Provide the (x, y) coordinate of the cell's center where the given text is located.  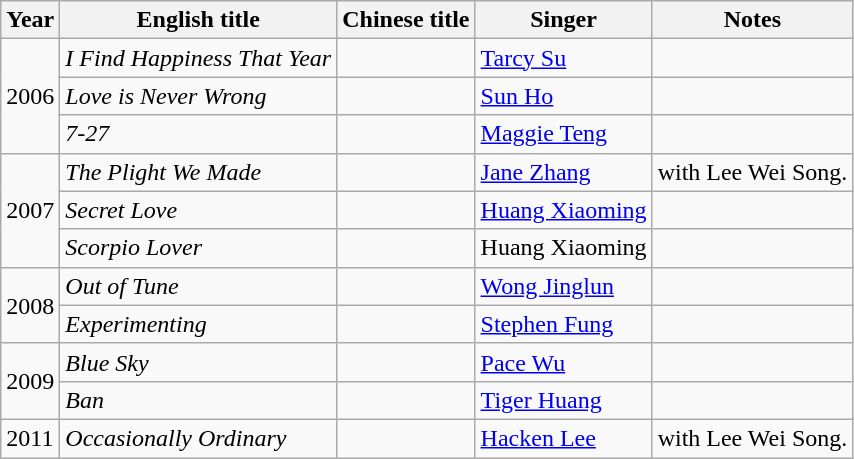
Tarcy Su (564, 58)
Out of Tune (198, 286)
Experimenting (198, 324)
Year (30, 20)
The Plight We Made (198, 172)
Wong Jinglun (564, 286)
2007 (30, 210)
2008 (30, 305)
I Find Happiness That Year (198, 58)
Secret Love (198, 210)
7-27 (198, 134)
Hacken Lee (564, 438)
Singer (564, 20)
Ban (198, 400)
Pace Wu (564, 362)
Blue Sky (198, 362)
2009 (30, 381)
Tiger Huang (564, 400)
Scorpio Lover (198, 248)
Stephen Fung (564, 324)
2006 (30, 96)
English title (198, 20)
Sun Ho (564, 96)
Chinese title (406, 20)
2011 (30, 438)
Jane Zhang (564, 172)
Occasionally Ordinary (198, 438)
Love is Never Wrong (198, 96)
Maggie Teng (564, 134)
Notes (752, 20)
